Find where the given text appears and provide that cell's center as (x, y) coordinate. 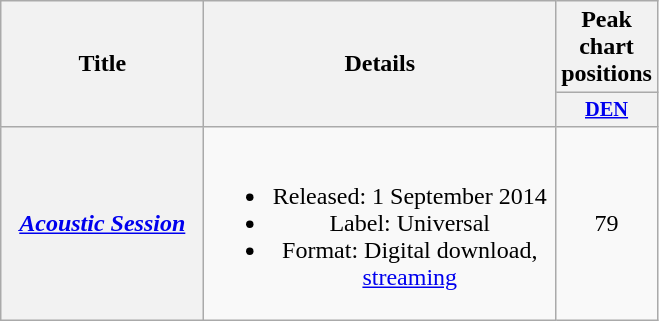
79 (607, 223)
Details (380, 64)
Peak chart positions (607, 47)
Acoustic Session (102, 223)
DEN (607, 110)
Title (102, 64)
Released: 1 September 2014Label: UniversalFormat: Digital download, streaming (380, 223)
